Find where the given text appears and provide that cell's center as [X, Y] coordinate. 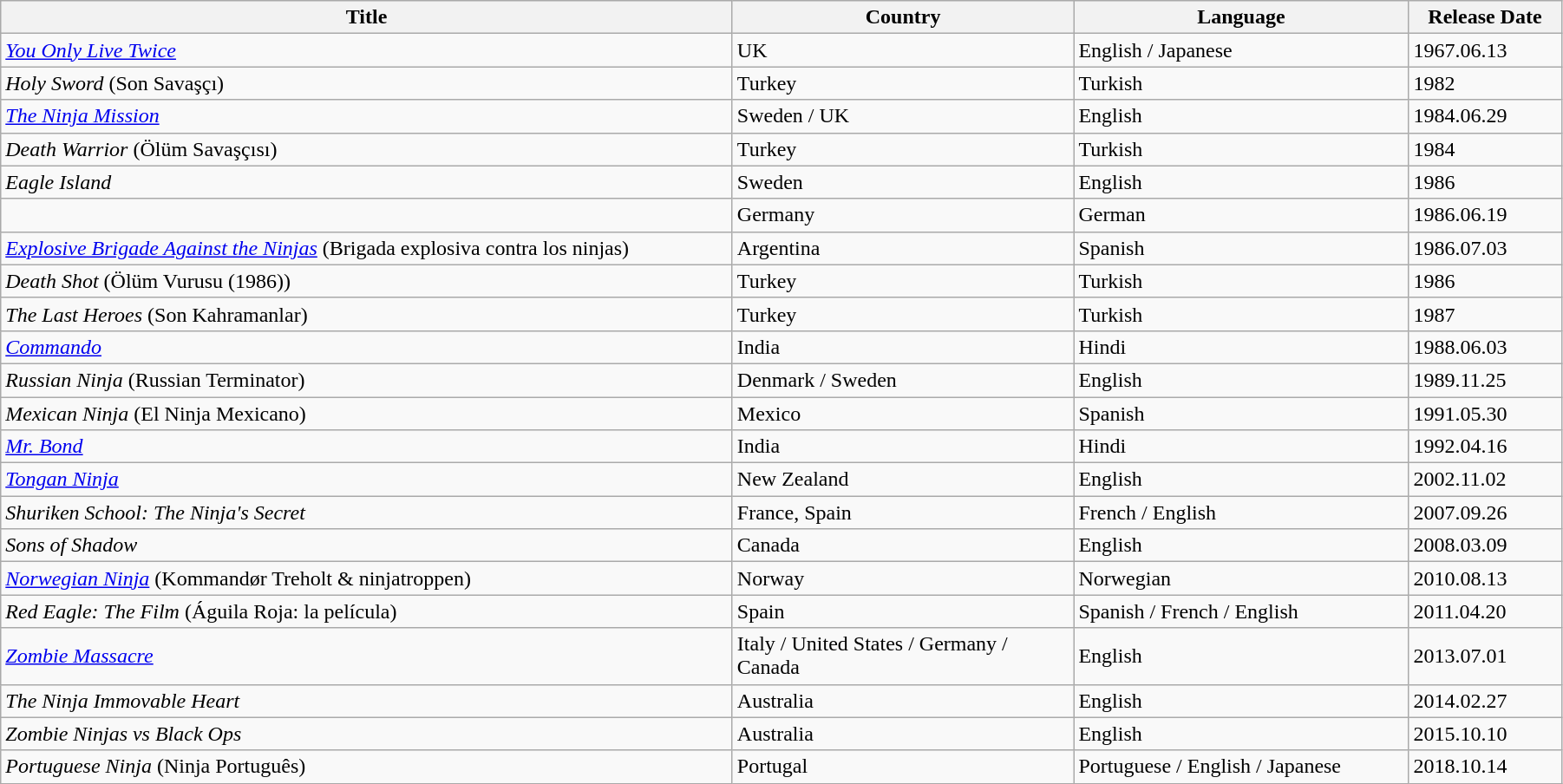
2007.09.26 [1485, 513]
2018.10.14 [1485, 767]
Zombie Ninjas vs Black Ops [367, 734]
Portuguese Ninja (Ninja Português) [367, 767]
Denmark / Sweden [903, 380]
2015.10.10 [1485, 734]
Portuguese / English / Japanese [1241, 767]
Norwegian Ninja (Kommandør Treholt & ninjatroppen) [367, 578]
English / Japanese [1241, 50]
1989.11.25 [1485, 380]
2010.08.13 [1485, 578]
Commando [367, 347]
Mexico [903, 414]
1984.06.29 [1485, 116]
1987 [1485, 314]
Sweden [903, 182]
Sons of Shadow [367, 546]
Title [367, 17]
Release Date [1485, 17]
Country [903, 17]
Death Warrior (Ölüm Savaşçısı) [367, 149]
1967.06.13 [1485, 50]
The Ninja Immovable Heart [367, 701]
Argentina [903, 248]
Shuriken School: The Ninja's Secret [367, 513]
2002.11.02 [1485, 480]
Canada [903, 546]
1992.04.16 [1485, 447]
Mr. Bond [367, 447]
Eagle Island [367, 182]
German [1241, 215]
Red Eagle: The Film (Águila Roja: la película) [367, 611]
Mexican Ninja (El Ninja Mexicano) [367, 414]
Russian Ninja (Russian Terminator) [367, 380]
Germany [903, 215]
1988.06.03 [1485, 347]
1984 [1485, 149]
New Zealand [903, 480]
The Last Heroes (Son Kahramanlar) [367, 314]
1991.05.30 [1485, 414]
UK [903, 50]
Zombie Massacre [367, 656]
2008.03.09 [1485, 546]
1982 [1485, 83]
The Ninja Mission [367, 116]
2013.07.01 [1485, 656]
Death Shot (Ölüm Vurusu (1986)) [367, 281]
Norwegian [1241, 578]
Language [1241, 17]
Spain [903, 611]
2014.02.27 [1485, 701]
You Only Live Twice [367, 50]
1986.06.19 [1485, 215]
1986.07.03 [1485, 248]
Tongan Ninja [367, 480]
French / English [1241, 513]
France, Spain [903, 513]
Norway [903, 578]
2011.04.20 [1485, 611]
Portugal [903, 767]
Sweden / UK [903, 116]
Explosive Brigade Against the Ninjas (Brigada explosiva contra los ninjas) [367, 248]
Holy Sword (Son Savaşçı) [367, 83]
Spanish / French / English [1241, 611]
Italy / United States / Germany / Canada [903, 656]
